Scan for the cell matching the given text and deliver its (x, y) coordinate at center. 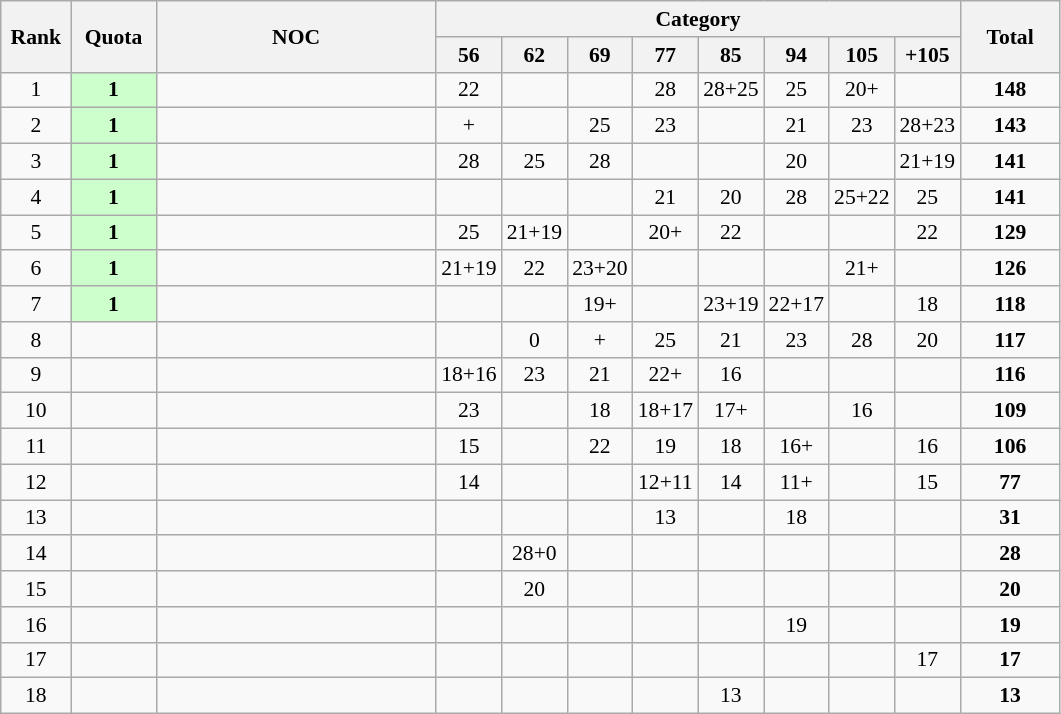
+105 (928, 55)
56 (468, 55)
5 (36, 233)
Rank (36, 36)
4 (36, 197)
117 (1010, 340)
12 (36, 482)
Category (698, 19)
31 (1010, 518)
12+11 (666, 482)
7 (36, 304)
23+19 (730, 304)
118 (1010, 304)
126 (1010, 269)
148 (1010, 90)
21+ (862, 269)
11+ (796, 482)
18+17 (666, 411)
10 (36, 411)
116 (1010, 375)
16+ (796, 447)
0 (534, 340)
109 (1010, 411)
28+0 (534, 554)
105 (862, 55)
85 (730, 55)
25+22 (862, 197)
6 (36, 269)
129 (1010, 233)
18+16 (468, 375)
69 (600, 55)
143 (1010, 126)
17+ (730, 411)
23+20 (600, 269)
19+ (600, 304)
94 (796, 55)
22+ (666, 375)
9 (36, 375)
2 (36, 126)
Quota (114, 36)
NOC (296, 36)
28+23 (928, 126)
8 (36, 340)
11 (36, 447)
22+17 (796, 304)
28+25 (730, 90)
Total (1010, 36)
106 (1010, 447)
62 (534, 55)
3 (36, 162)
